Output the (x, y) coordinate of the center of the cell containing the given text.  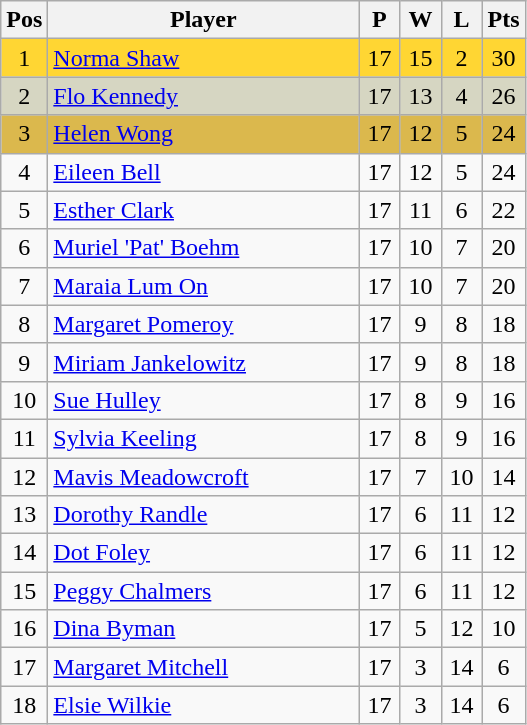
22 (504, 210)
Margaret Mitchell (204, 667)
Helen Wong (204, 134)
Elsie Wilkie (204, 705)
Miriam Jankelowitz (204, 362)
Flo Kennedy (204, 96)
Mavis Meadowcroft (204, 477)
Dina Byman (204, 629)
Muriel 'Pat' Boehm (204, 248)
Pos (24, 20)
Player (204, 20)
Sue Hulley (204, 400)
Maraia Lum On (204, 286)
Esther Clark (204, 210)
Dot Foley (204, 553)
Norma Shaw (204, 58)
P (380, 20)
Pts (504, 20)
Peggy Chalmers (204, 591)
L (462, 20)
Margaret Pomeroy (204, 324)
Dorothy Randle (204, 515)
30 (504, 58)
Eileen Bell (204, 172)
W (420, 20)
26 (504, 96)
1 (24, 58)
Sylvia Keeling (204, 438)
